Determine the (X, Y) coordinate at the center of the cell enclosing the given text.  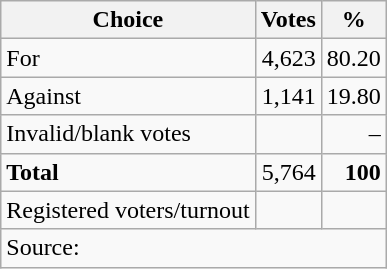
– (354, 134)
5,764 (288, 172)
For (128, 58)
100 (354, 172)
% (354, 20)
Registered voters/turnout (128, 210)
Against (128, 96)
4,623 (288, 58)
19.80 (354, 96)
Choice (128, 20)
1,141 (288, 96)
Votes (288, 20)
80.20 (354, 58)
Source: (194, 248)
Total (128, 172)
Invalid/blank votes (128, 134)
